Output the [X, Y] coordinate of the center of the cell containing the given text.  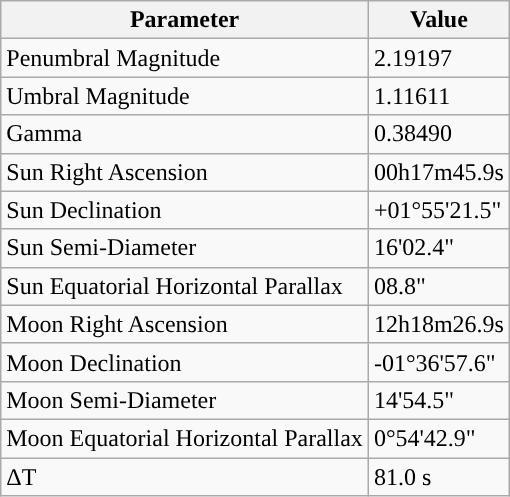
Sun Equatorial Horizontal Parallax [185, 286]
16'02.4" [438, 248]
0.38490 [438, 134]
Moon Right Ascension [185, 324]
Sun Semi-Diameter [185, 248]
08.8" [438, 286]
Moon Semi-Diameter [185, 400]
Parameter [185, 20]
Moon Declination [185, 362]
81.0 s [438, 477]
0°54'42.9" [438, 438]
Penumbral Magnitude [185, 58]
ΔT [185, 477]
Sun Right Ascension [185, 172]
2.19197 [438, 58]
Umbral Magnitude [185, 96]
-01°36'57.6" [438, 362]
Value [438, 20]
Moon Equatorial Horizontal Parallax [185, 438]
Sun Declination [185, 210]
14'54.5" [438, 400]
+01°55'21.5" [438, 210]
1.11611 [438, 96]
12h18m26.9s [438, 324]
00h17m45.9s [438, 172]
Gamma [185, 134]
